Extract the (X, Y) coordinate from the center of the cell holding the provided text.  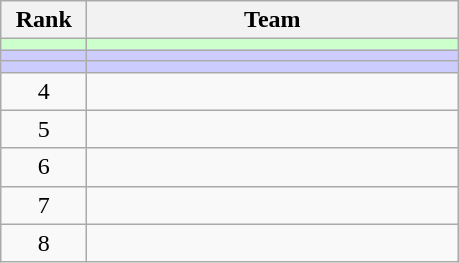
5 (44, 129)
Team (272, 20)
4 (44, 91)
7 (44, 205)
8 (44, 243)
Rank (44, 20)
6 (44, 167)
